For the text-containing cell, return its midpoint in [x, y] coordinate format. 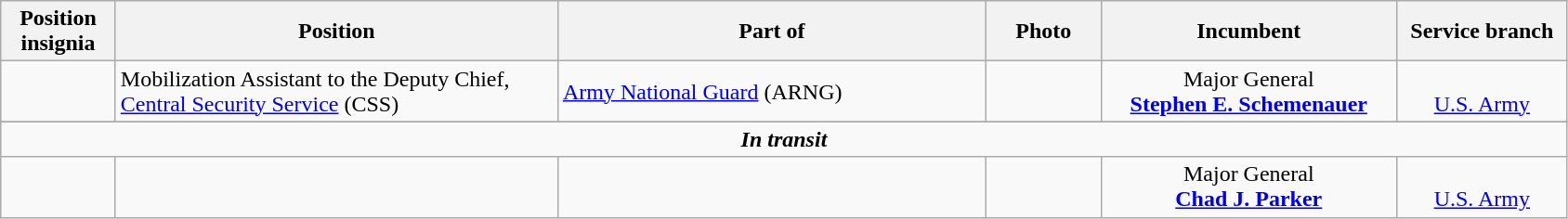
Position insignia [59, 32]
Major GeneralChad J. Parker [1248, 187]
Major GeneralStephen E. Schemenauer [1248, 91]
Part of [771, 32]
Service branch [1483, 32]
Position [336, 32]
Army National Guard (ARNG) [771, 91]
Photo [1043, 32]
Incumbent [1248, 32]
In transit [784, 139]
Mobilization Assistant to the Deputy Chief, Central Security Service (CSS) [336, 91]
